From the cell containing the given text, extract its center point as (x, y) coordinate. 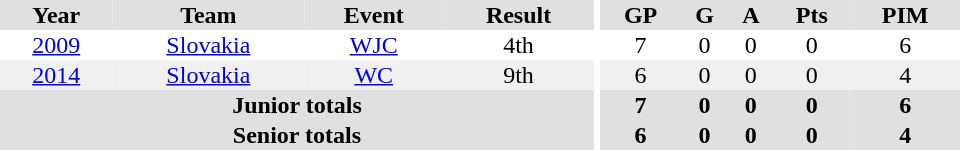
WC (374, 75)
Pts (812, 15)
PIM (905, 15)
GP (641, 15)
Team (208, 15)
Senior totals (297, 135)
A (750, 15)
Junior totals (297, 105)
WJC (374, 45)
4th (518, 45)
Event (374, 15)
G (705, 15)
2014 (56, 75)
9th (518, 75)
Result (518, 15)
Year (56, 15)
2009 (56, 45)
